Identify which cell holds the provided text, then report its [x, y] central coordinate. 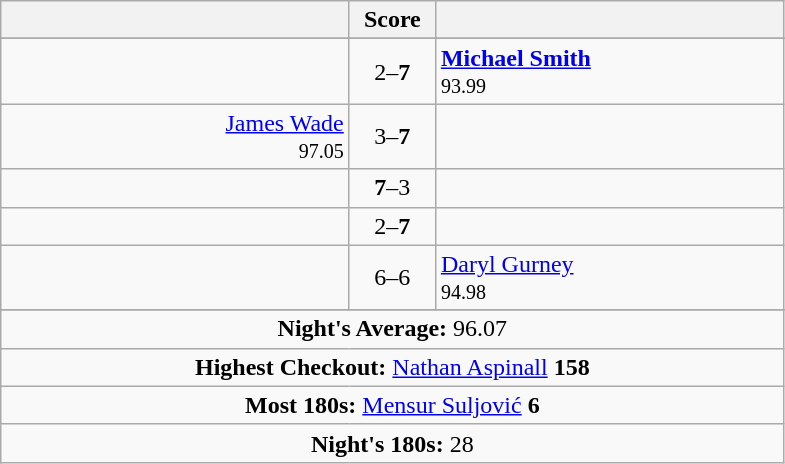
6–6 [392, 278]
3–7 [392, 136]
James Wade 97.05 [176, 136]
Michael Smith 93.99 [610, 72]
Highest Checkout: Nathan Aspinall 158 [392, 367]
Daryl Gurney 94.98 [610, 278]
Night's Average: 96.07 [392, 329]
Score [392, 20]
7–3 [392, 188]
Most 180s: Mensur Suljović 6 [392, 405]
Night's 180s: 28 [392, 443]
